Determine the [X, Y] coordinate at the center of the cell enclosing the given text.  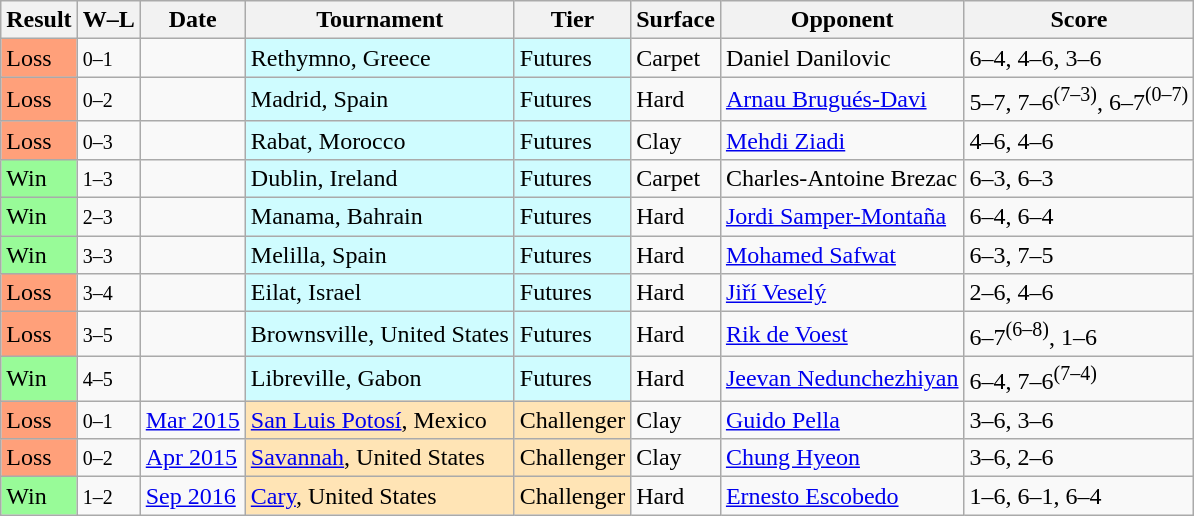
Rik de Voest [842, 334]
Savannah, United States [380, 458]
3–5 [108, 334]
Tier [572, 20]
Apr 2015 [192, 458]
Libreville, Gabon [380, 378]
Arnau Brugués-Davi [842, 100]
1–6, 6–1, 6–4 [1079, 496]
Jordi Samper-Montaña [842, 217]
Madrid, Spain [380, 100]
Cary, United States [380, 496]
3–6, 3–6 [1079, 420]
San Luis Potosí, Mexico [380, 420]
Jiří Veselý [842, 293]
Guido Pella [842, 420]
Charles-Antoine Brezac [842, 178]
Daniel Danilovic [842, 58]
Date [192, 20]
4–6, 4–6 [1079, 140]
Eilat, Israel [380, 293]
2–6, 4–6 [1079, 293]
6–4, 7–6(7–4) [1079, 378]
3–6, 2–6 [1079, 458]
3–3 [108, 255]
1–3 [108, 178]
W–L [108, 20]
3–4 [108, 293]
Rabat, Morocco [380, 140]
6–3, 7–5 [1079, 255]
Melilla, Spain [380, 255]
Rethymno, Greece [380, 58]
Score [1079, 20]
Ernesto Escobedo [842, 496]
Manama, Bahrain [380, 217]
Jeevan Nedunchezhiyan [842, 378]
Tournament [380, 20]
4–5 [108, 378]
1–2 [108, 496]
6–4, 4–6, 3–6 [1079, 58]
Mehdi Ziadi [842, 140]
Chung Hyeon [842, 458]
2–3 [108, 217]
Mar 2015 [192, 420]
Brownsville, United States [380, 334]
Surface [676, 20]
6–3, 6–3 [1079, 178]
6–7(6–8), 1–6 [1079, 334]
5–7, 7–6(7–3), 6–7(0–7) [1079, 100]
0–3 [108, 140]
Result [39, 20]
Sep 2016 [192, 496]
Opponent [842, 20]
6–4, 6–4 [1079, 217]
Dublin, Ireland [380, 178]
Mohamed Safwat [842, 255]
